Pinpoint the cell where the given text exists, returning its [X, Y] midpoint coordinate. 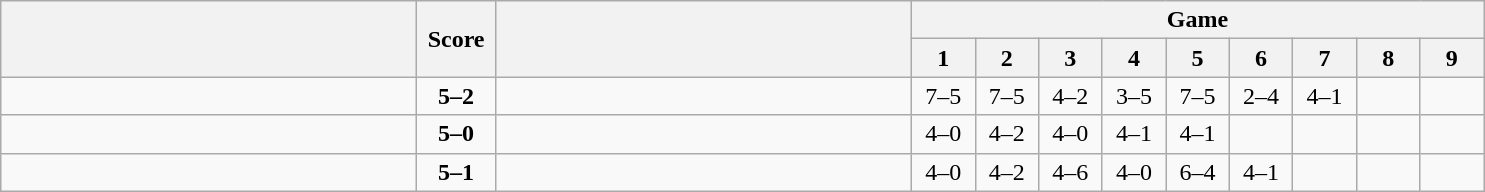
2–4 [1261, 96]
5–0 [456, 134]
9 [1452, 58]
7 [1325, 58]
6 [1261, 58]
4–6 [1071, 172]
3 [1071, 58]
Game [1197, 20]
5–1 [456, 172]
3–5 [1134, 96]
5–2 [456, 96]
2 [1007, 58]
1 [943, 58]
4 [1134, 58]
6–4 [1198, 172]
5 [1198, 58]
Score [456, 39]
8 [1388, 58]
